Detect which cell encompasses the target text, then output its [X, Y] center coordinate. 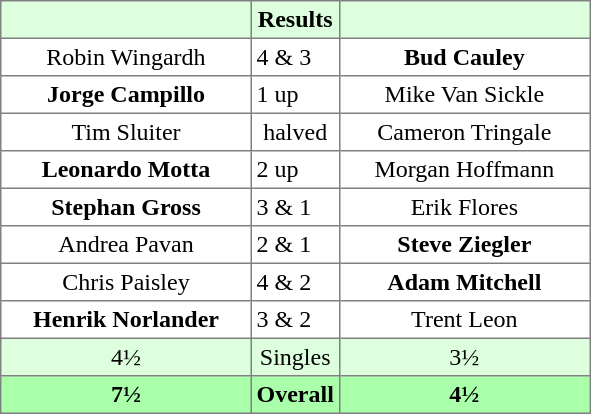
Robin Wingardh [126, 57]
Steve Ziegler [464, 245]
Tim Sluiter [126, 132]
Results [295, 20]
Andrea Pavan [126, 245]
7½ [126, 395]
Singles [295, 357]
Overall [295, 395]
3½ [464, 357]
Leonardo Motta [126, 170]
Mike Van Sickle [464, 95]
3 & 2 [295, 320]
Chris Paisley [126, 282]
4 & 2 [295, 282]
2 & 1 [295, 245]
Jorge Campillo [126, 95]
Cameron Tringale [464, 132]
Erik Flores [464, 207]
4 & 3 [295, 57]
Stephan Gross [126, 207]
3 & 1 [295, 207]
Trent Leon [464, 320]
2 up [295, 170]
halved [295, 132]
Bud Cauley [464, 57]
Morgan Hoffmann [464, 170]
1 up [295, 95]
Adam Mitchell [464, 282]
Henrik Norlander [126, 320]
